Find where the given text appears and provide that cell's center as [x, y] coordinate. 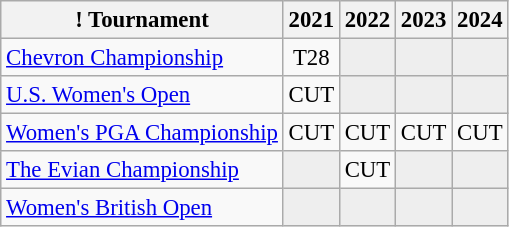
2021 [311, 20]
2023 [424, 20]
2024 [480, 20]
U.S. Women's Open [142, 95]
Women's British Open [142, 208]
Women's PGA Championship [142, 133]
T28 [311, 58]
Chevron Championship [142, 58]
The Evian Championship [142, 170]
2022 [367, 20]
! Tournament [142, 20]
